Return the [X, Y] coordinate for the center point of the cell that contains the specified text.  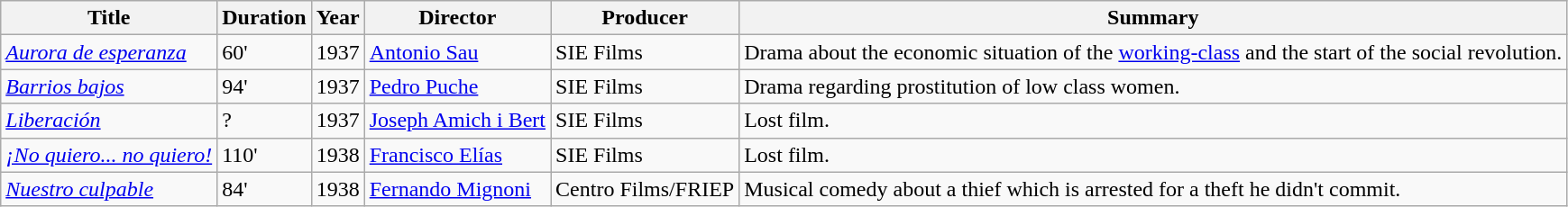
? [264, 121]
60' [264, 52]
Aurora de esperanza [109, 52]
Pedro Puche [457, 86]
Francisco Elías [457, 155]
¡No quiero... no quiero! [109, 155]
Barrios bajos [109, 86]
Drama about the economic situation of the working-class and the start of the social revolution. [1153, 52]
Joseph Amich i Bert [457, 121]
Director [457, 18]
Summary [1153, 18]
84' [264, 189]
Liberación [109, 121]
Fernando Mignoni [457, 189]
Year [337, 18]
110' [264, 155]
94' [264, 86]
Duration [264, 18]
Centro Films/FRIEP [646, 189]
Nuestro culpable [109, 189]
Producer [646, 18]
Title [109, 18]
Drama regarding prostitution of low class women. [1153, 86]
Antonio Sau [457, 52]
Musical comedy about a thief which is arrested for a theft he didn't commit. [1153, 189]
